Detect which cell encompasses the target text, then output its [X, Y] center coordinate. 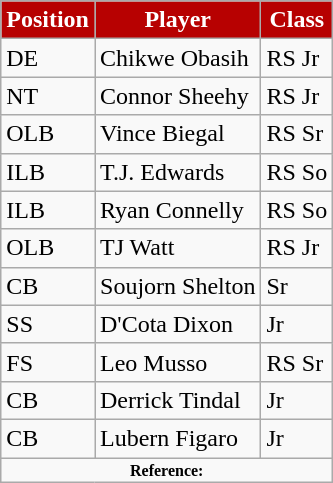
Reference: [167, 470]
Class [297, 20]
TJ Watt [177, 248]
D'Cota Dixon [177, 324]
Leo Musso [177, 362]
T.J. Edwards [177, 172]
Position [48, 20]
DE [48, 58]
Chikwe Obasih [177, 58]
Soujorn Shelton [177, 286]
NT [48, 96]
Ryan Connelly [177, 210]
Vince Biegal [177, 134]
Lubern Figaro [177, 438]
Connor Sheehy [177, 96]
Sr [297, 286]
Derrick Tindal [177, 400]
Player [177, 20]
FS [48, 362]
SS [48, 324]
